From the cell containing the given text, extract its center point as (x, y) coordinate. 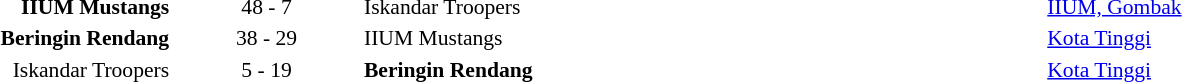
38 - 29 (266, 38)
IIUM Mustangs (703, 38)
